Scan for the cell matching the given text and deliver its [X, Y] coordinate at center. 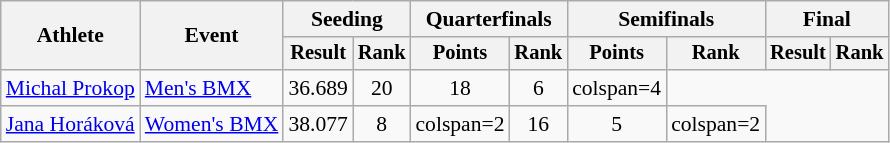
Event [212, 36]
Michal Prokop [70, 88]
colspan=4 [616, 88]
Women's BMX [212, 124]
16 [539, 124]
20 [382, 88]
Semifinals [666, 19]
Quarterfinals [488, 19]
Men's BMX [212, 88]
8 [382, 124]
38.077 [318, 124]
Final [826, 19]
36.689 [318, 88]
Seeding [346, 19]
18 [460, 88]
Athlete [70, 36]
5 [616, 124]
6 [539, 88]
Jana Horáková [70, 124]
